From the cell containing the given text, extract its center point as (x, y) coordinate. 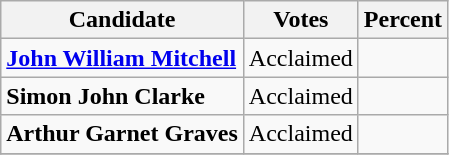
Votes (300, 20)
Percent (402, 20)
Arthur Garnet Graves (122, 134)
John William Mitchell (122, 58)
Candidate (122, 20)
Simon John Clarke (122, 96)
